Determine the [X, Y] coordinate at the center of the cell enclosing the given text.  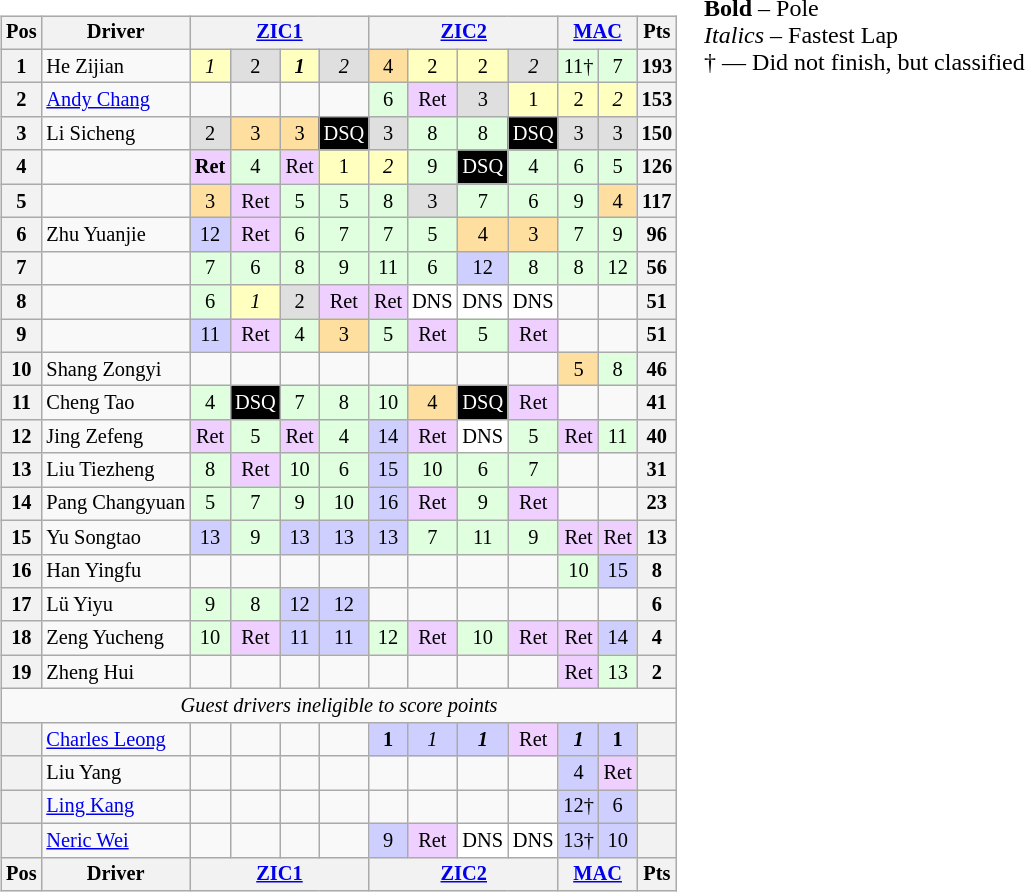
150 [657, 134]
19 [21, 672]
Shang Zongyi [115, 369]
46 [657, 369]
18 [21, 638]
Andy Chang [115, 100]
96 [657, 235]
Zheng Hui [115, 672]
Pang Changyuan [115, 504]
Zeng Yucheng [115, 638]
Lü Yiyu [115, 605]
11† [578, 66]
Ling Kang [115, 807]
23 [657, 504]
13† [578, 840]
Cheng Tao [115, 403]
Neric Wei [115, 840]
Guest drivers ineligible to score points [339, 706]
126 [657, 167]
41 [657, 403]
12† [578, 807]
17 [21, 605]
Zhu Yuanjie [115, 235]
40 [657, 437]
Jing Zefeng [115, 437]
He Zijian [115, 66]
153 [657, 100]
Li Sicheng [115, 134]
31 [657, 470]
117 [657, 201]
193 [657, 66]
Han Yingfu [115, 571]
Liu Yang [115, 773]
Yu Songtao [115, 537]
56 [657, 268]
Liu Tiezheng [115, 470]
Charles Leong [115, 739]
